Extract the [X, Y] coordinate from the center of the cell holding the provided text.  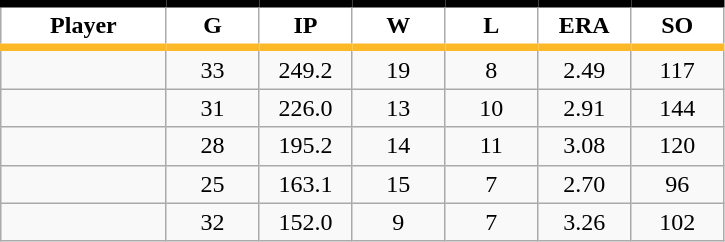
3.08 [584, 146]
2.49 [584, 68]
152.0 [306, 222]
ERA [584, 26]
28 [212, 146]
96 [678, 184]
L [492, 26]
IP [306, 26]
163.1 [306, 184]
SO [678, 26]
249.2 [306, 68]
11 [492, 146]
2.70 [584, 184]
32 [212, 222]
Player [84, 26]
14 [398, 146]
13 [398, 108]
120 [678, 146]
19 [398, 68]
10 [492, 108]
33 [212, 68]
W [398, 26]
102 [678, 222]
8 [492, 68]
117 [678, 68]
195.2 [306, 146]
144 [678, 108]
G [212, 26]
31 [212, 108]
2.91 [584, 108]
9 [398, 222]
15 [398, 184]
25 [212, 184]
226.0 [306, 108]
3.26 [584, 222]
